Determine the [x, y] coordinate at the center of the cell enclosing the given text.  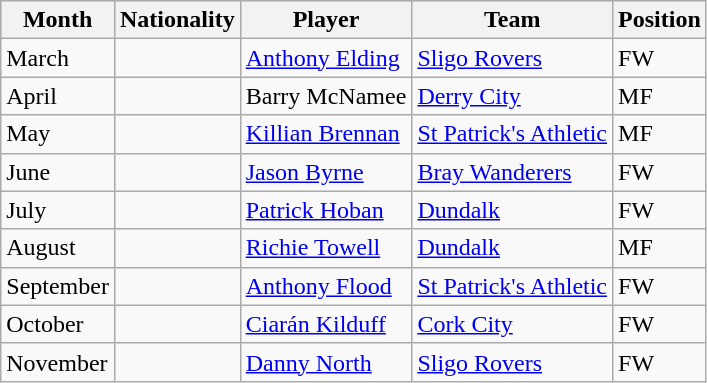
Team [512, 20]
May [58, 134]
September [58, 286]
November [58, 362]
Patrick Hoban [326, 210]
June [58, 172]
April [58, 96]
Danny North [326, 362]
Player [326, 20]
Ciarán Kilduff [326, 324]
March [58, 58]
Nationality [177, 20]
August [58, 248]
Anthony Flood [326, 286]
Jason Byrne [326, 172]
Bray Wanderers [512, 172]
Month [58, 20]
Richie Towell [326, 248]
Anthony Elding [326, 58]
Cork City [512, 324]
Barry McNamee [326, 96]
Killian Brennan [326, 134]
October [58, 324]
July [58, 210]
Derry City [512, 96]
Position [660, 20]
